Determine the (X, Y) coordinate at the center of the cell enclosing the given text.  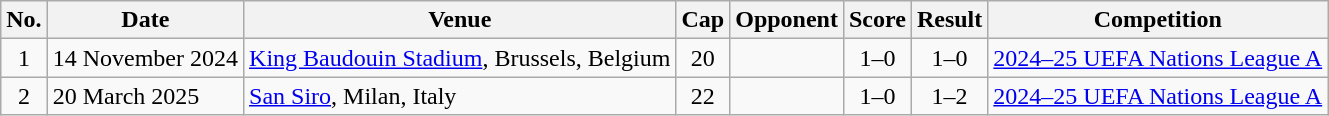
Opponent (787, 20)
Venue (460, 20)
Cap (703, 20)
Competition (1158, 20)
No. (24, 20)
2 (24, 96)
1–2 (949, 96)
Score (877, 20)
King Baudouin Stadium, Brussels, Belgium (460, 58)
Result (949, 20)
22 (703, 96)
Date (145, 20)
20 March 2025 (145, 96)
San Siro, Milan, Italy (460, 96)
20 (703, 58)
14 November 2024 (145, 58)
1 (24, 58)
